Capture the cell that displays the provided text and extract its (X, Y) central coordinate. 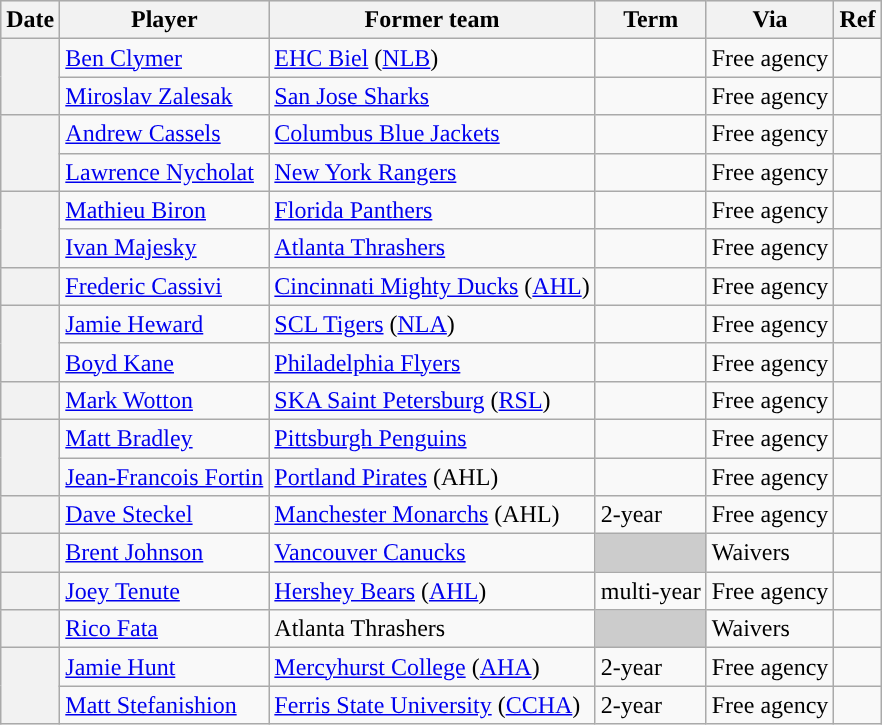
Matt Stefanishion (164, 705)
Miroslav Zalesak (164, 96)
Ivan Majesky (164, 248)
Joey Tenute (164, 591)
Frederic Cassivi (164, 286)
Cincinnati Mighty Ducks (AHL) (432, 286)
Lawrence Nycholat (164, 172)
Jamie Hunt (164, 667)
Mercyhurst College (AHA) (432, 667)
Ref (858, 20)
Portland Pirates (AHL) (432, 477)
Manchester Monarchs (AHL) (432, 515)
Hershey Bears (AHL) (432, 591)
Term (650, 20)
San Jose Sharks (432, 96)
Jamie Heward (164, 324)
Matt Bradley (164, 438)
New York Rangers (432, 172)
SKA Saint Petersburg (RSL) (432, 400)
Ferris State University (CCHA) (432, 705)
Mathieu Biron (164, 210)
Rico Fata (164, 629)
Ben Clymer (164, 58)
Brent Johnson (164, 553)
EHC Biel (NLB) (432, 58)
Jean-Francois Fortin (164, 477)
SCL Tigers (NLA) (432, 324)
Dave Steckel (164, 515)
Former team (432, 20)
Date (30, 20)
Philadelphia Flyers (432, 362)
Andrew Cassels (164, 134)
Florida Panthers (432, 210)
Boyd Kane (164, 362)
Vancouver Canucks (432, 553)
Via (770, 20)
Pittsburgh Penguins (432, 438)
Columbus Blue Jackets (432, 134)
Mark Wotton (164, 400)
Player (164, 20)
multi-year (650, 591)
